Detect which cell encompasses the target text, then output its [X, Y] center coordinate. 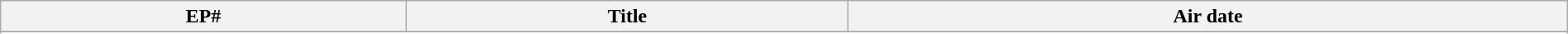
Air date [1207, 17]
EP# [203, 17]
Title [627, 17]
